From the cell containing the given text, extract its center point as [X, Y] coordinate. 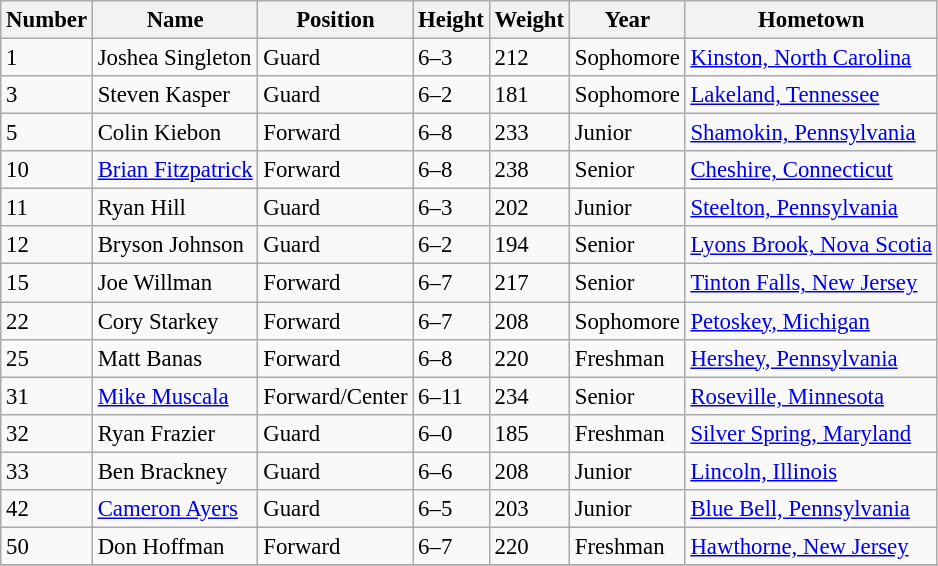
Ryan Frazier [175, 433]
233 [529, 133]
Position [336, 20]
202 [529, 208]
Colin Kiebon [175, 133]
181 [529, 95]
Joshea Singleton [175, 58]
185 [529, 433]
Kinston, North Carolina [811, 58]
Hawthorne, New Jersey [811, 546]
31 [47, 396]
33 [47, 471]
Ben Brackney [175, 471]
Number [47, 20]
Cheshire, Connecticut [811, 170]
Cory Starkey [175, 321]
6–6 [451, 471]
Weight [529, 20]
Year [627, 20]
Hershey, Pennsylvania [811, 358]
6–11 [451, 396]
6–5 [451, 509]
Lyons Brook, Nova Scotia [811, 245]
203 [529, 509]
Hometown [811, 20]
25 [47, 358]
15 [47, 283]
11 [47, 208]
Bryson Johnson [175, 245]
10 [47, 170]
Mike Muscala [175, 396]
Height [451, 20]
238 [529, 170]
Silver Spring, Maryland [811, 433]
32 [47, 433]
Shamokin, Pennsylvania [811, 133]
Brian Fitzpatrick [175, 170]
Steven Kasper [175, 95]
5 [47, 133]
22 [47, 321]
42 [47, 509]
Cameron Ayers [175, 509]
Matt Banas [175, 358]
212 [529, 58]
234 [529, 396]
Lincoln, Illinois [811, 471]
Blue Bell, Pennsylvania [811, 509]
12 [47, 245]
Name [175, 20]
6–0 [451, 433]
Don Hoffman [175, 546]
Lakeland, Tennessee [811, 95]
Petoskey, Michigan [811, 321]
50 [47, 546]
Ryan Hill [175, 208]
Tinton Falls, New Jersey [811, 283]
217 [529, 283]
Joe Willman [175, 283]
Forward/Center [336, 396]
Roseville, Minnesota [811, 396]
1 [47, 58]
3 [47, 95]
Steelton, Pennsylvania [811, 208]
194 [529, 245]
